Capture the cell that displays the provided text and extract its [x, y] central coordinate. 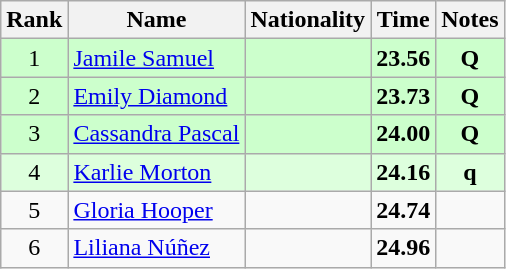
Cassandra Pascal [156, 134]
24.00 [404, 134]
24.96 [404, 248]
Emily Diamond [156, 96]
Liliana Núñez [156, 248]
Jamile Samuel [156, 58]
4 [34, 172]
Rank [34, 20]
Gloria Hooper [156, 210]
2 [34, 96]
23.73 [404, 96]
Name [156, 20]
6 [34, 248]
24.74 [404, 210]
q [470, 172]
3 [34, 134]
24.16 [404, 172]
23.56 [404, 58]
Nationality [308, 20]
Karlie Morton [156, 172]
5 [34, 210]
Time [404, 20]
Notes [470, 20]
1 [34, 58]
